Locate the cell with the specified text and output its (x, y) center coordinate. 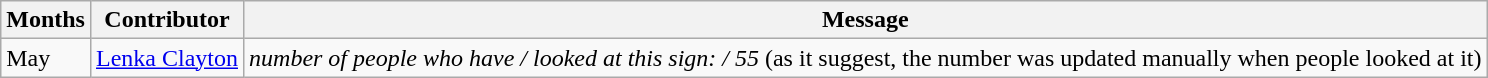
May (46, 58)
number of people who have / looked at this sign: / 55 (as it suggest, the number was updated manually when people looked at it) (866, 58)
Months (46, 20)
Contributor (166, 20)
Message (866, 20)
Lenka Clayton (166, 58)
